Return [X, Y] of the center of cell containing provided text 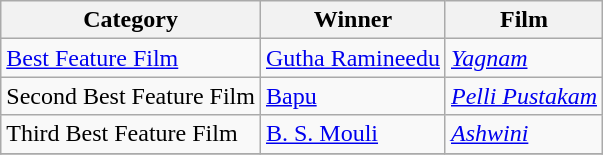
Second Best Feature Film [131, 96]
Pelli Pustakam [524, 96]
Category [131, 20]
Film [524, 20]
Ashwini [524, 134]
Winner [352, 20]
Best Feature Film [131, 58]
B. S. Mouli [352, 134]
Bapu [352, 96]
Yagnam [524, 58]
Gutha Ramineedu [352, 58]
Third Best Feature Film [131, 134]
